Output the (x, y) coordinate of the center of the cell containing the given text.  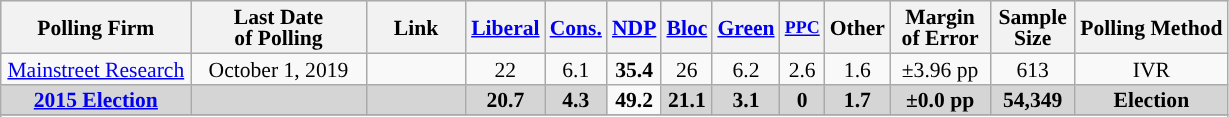
±0.0 pp (940, 100)
Polling Method (1151, 27)
October 1, 2019 (278, 68)
Link (416, 27)
2.6 (802, 68)
NDP (634, 27)
26 (686, 68)
21.1 (686, 100)
Mainstreet Research (96, 68)
±3.96 pp (940, 68)
2015 Election (96, 100)
613 (1032, 68)
Other (858, 27)
54,349 (1032, 100)
Marginof Error (940, 27)
Polling Firm (96, 27)
Bloc (686, 27)
Last Dateof Polling (278, 27)
PPC (802, 27)
35.4 (634, 68)
6.1 (576, 68)
3.1 (746, 100)
IVR (1151, 68)
20.7 (505, 100)
SampleSize (1032, 27)
1.6 (858, 68)
Green (746, 27)
Cons. (576, 27)
0 (802, 100)
6.2 (746, 68)
Election (1151, 100)
22 (505, 68)
4.3 (576, 100)
49.2 (634, 100)
Liberal (505, 27)
1.7 (858, 100)
